Find where the given text appears and provide that cell's center as [X, Y] coordinate. 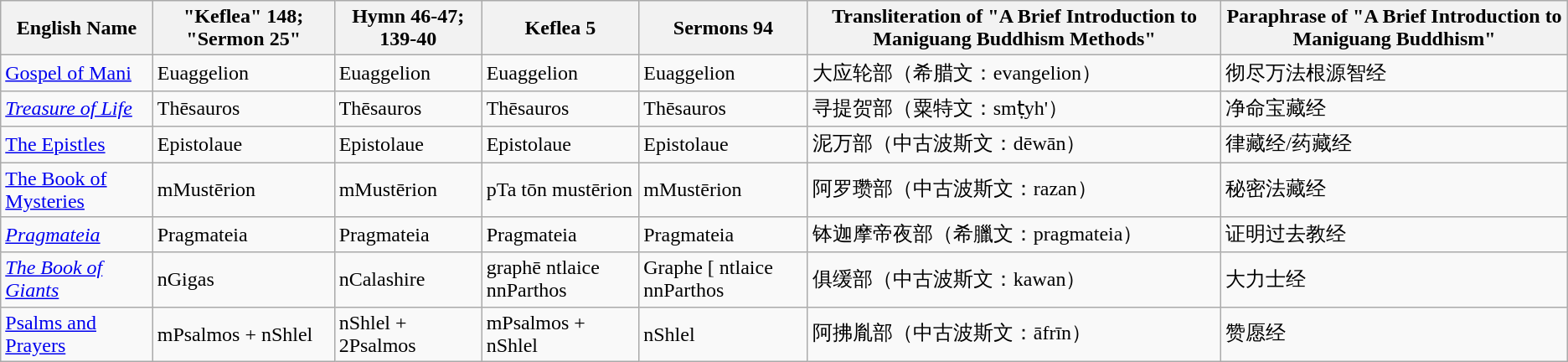
The Book of Giants [77, 280]
Keflea 5 [560, 28]
阿罗瓒部（中古波斯文：razan） [1014, 189]
Treasure of Life [77, 109]
证明过去教经 [1394, 235]
Graphe [ ntlaice nnParthos [724, 280]
律藏经/药藏经 [1394, 144]
"Keflea" 148; "Sermon 25" [243, 28]
nGigas [243, 280]
graphē ntlaice nnParthos [560, 280]
nShlel + 2Psalmos [408, 334]
俱缓部（中古波斯文：kawan） [1014, 280]
nCalashire [408, 280]
大力士经 [1394, 280]
Transliteration of "A Brief Introduction to Maniguang Buddhism Methods" [1014, 28]
The Epistles [77, 144]
大应轮部（希腊文：evangelion） [1014, 74]
钵迦摩帝夜部（希臘文：pragmateia） [1014, 235]
阿拂胤部（中古波斯文：āfrīn） [1014, 334]
Hymn 46-47; 139-40 [408, 28]
Psalms and Prayers [77, 334]
nShlel [724, 334]
赞愿经 [1394, 334]
pTa tōn mustērion [560, 189]
The Book of Mysteries [77, 189]
泥万部（中古波斯文：dēwān） [1014, 144]
English Name [77, 28]
Paraphrase of "A Brief Introduction to Maniguang Buddhism" [1394, 28]
彻尽万法根源智经 [1394, 74]
净命宝藏经 [1394, 109]
Gospel of Mani [77, 74]
Sermons 94 [724, 28]
秘密法藏经 [1394, 189]
寻提贺部（粟特文：smṭyh'） [1014, 109]
